Provide the [x, y] coordinate of the cell's center where the given text is located.  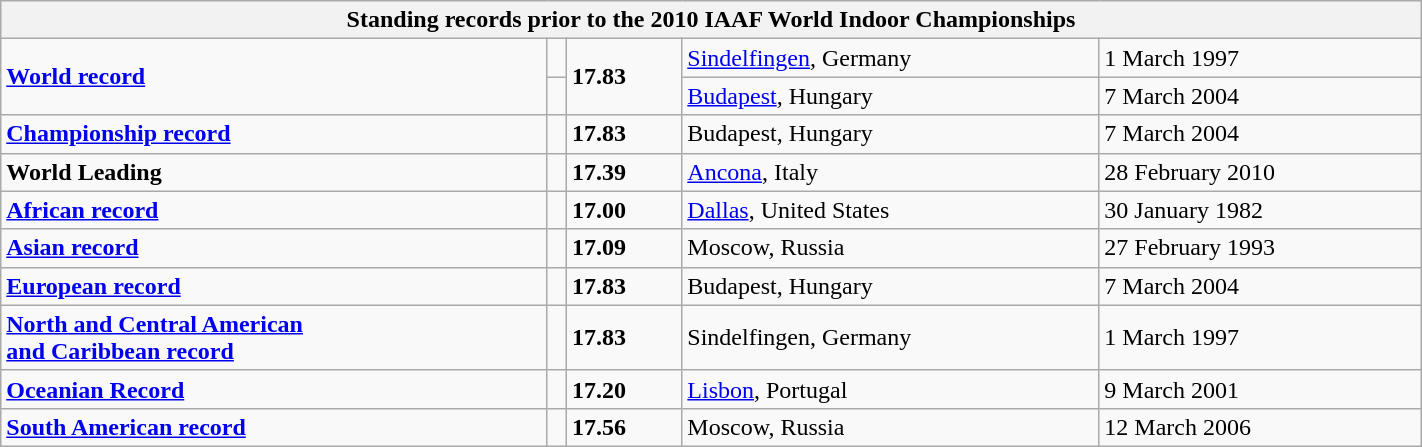
Lisbon, Portugal [890, 389]
17.20 [624, 389]
Ancona, Italy [890, 172]
World Leading [274, 172]
Oceanian Record [274, 389]
World record [274, 77]
17.39 [624, 172]
17.56 [624, 427]
17.09 [624, 248]
Asian record [274, 248]
Standing records prior to the 2010 IAAF World Indoor Championships [711, 20]
Dallas, United States [890, 210]
30 January 1982 [1260, 210]
12 March 2006 [1260, 427]
9 March 2001 [1260, 389]
North and Central American and Caribbean record [274, 338]
17.00 [624, 210]
27 February 1993 [1260, 248]
28 February 2010 [1260, 172]
Championship record [274, 134]
European record [274, 286]
African record [274, 210]
South American record [274, 427]
